Identify which cell holds the provided text, then report its (x, y) central coordinate. 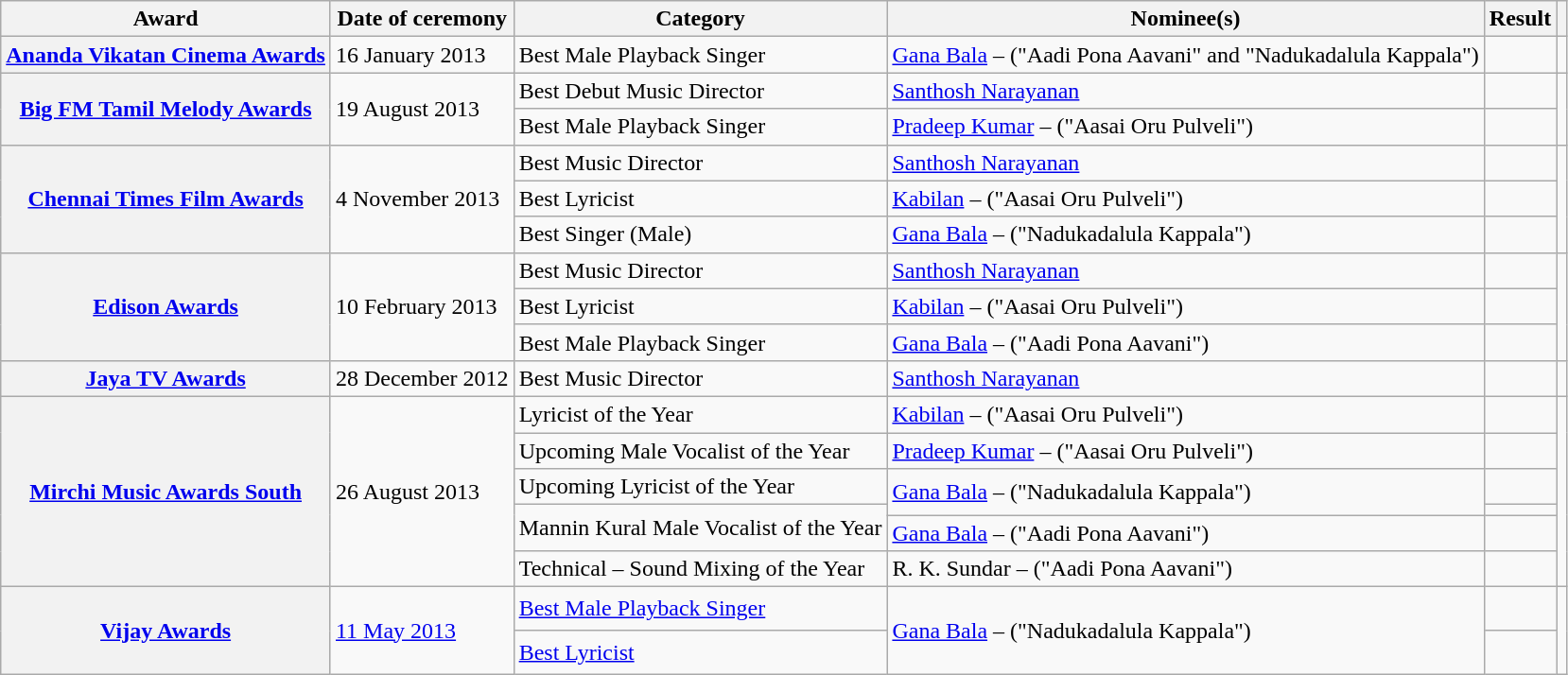
Upcoming Lyricist of the Year (700, 487)
Chennai Times Film Awards (166, 199)
Category (700, 19)
Jaya TV Awards (166, 378)
11 May 2013 (422, 631)
4 November 2013 (422, 199)
Edison Awards (166, 306)
Big FM Tamil Melody Awards (166, 109)
Mannin Kural Male Vocalist of the Year (700, 528)
10 February 2013 (422, 306)
Date of ceremony (422, 19)
Result (1520, 19)
Lyricist of the Year (700, 414)
Mirchi Music Awards South (166, 492)
R. K. Sundar – ("Aadi Pona Aavani") (1186, 569)
Gana Bala – ("Aadi Pona Aavani" and "Nadukadalula Kappala") (1186, 55)
Ananda Vikatan Cinema Awards (166, 55)
Award (166, 19)
Best Singer (Male) (700, 234)
Technical – Sound Mixing of the Year (700, 569)
Upcoming Male Vocalist of the Year (700, 451)
28 December 2012 (422, 378)
Vijay Awards (166, 631)
26 August 2013 (422, 492)
Nominee(s) (1186, 19)
19 August 2013 (422, 109)
Best Debut Music Director (700, 91)
16 January 2013 (422, 55)
